Find where the given text appears and provide that cell's center as [X, Y] coordinate. 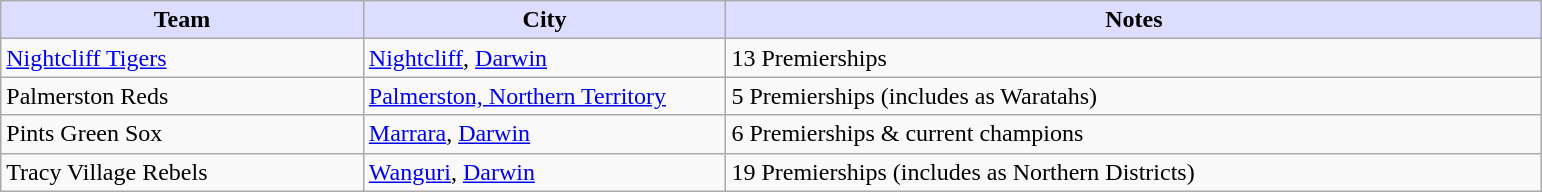
13 Premierships [1134, 58]
Notes [1134, 20]
Wanguri, Darwin [544, 172]
Palmerston, Northern Territory [544, 96]
Marrara, Darwin [544, 134]
19 Premierships (includes as Northern Districts) [1134, 172]
Nightcliff Tigers [182, 58]
Nightcliff, Darwin [544, 58]
Tracy Village Rebels [182, 172]
Palmerston Reds [182, 96]
6 Premierships & current champions [1134, 134]
Pints Green Sox [182, 134]
5 Premierships (includes as Waratahs) [1134, 96]
Team [182, 20]
City [544, 20]
